Output the (x, y) coordinate of the center of the cell containing the given text.  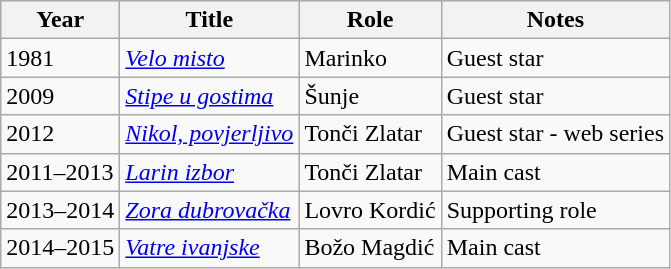
Notes (555, 20)
Title (210, 20)
Marinko (370, 58)
Role (370, 20)
Year (60, 20)
Guest star - web series (555, 134)
Nikol, povjerljivo (210, 134)
2012 (60, 134)
2011–2013 (60, 172)
2014–2015 (60, 248)
Lovro Kordić (370, 210)
Vatre ivanjske (210, 248)
Stipe u gostima (210, 96)
2013–2014 (60, 210)
Larin izbor (210, 172)
Zora dubrovačka (210, 210)
1981 (60, 58)
Božo Magdić (370, 248)
Šunje (370, 96)
Supporting role (555, 210)
2009 (60, 96)
Velo misto (210, 58)
